Find where the given text appears and provide that cell's center as [x, y] coordinate. 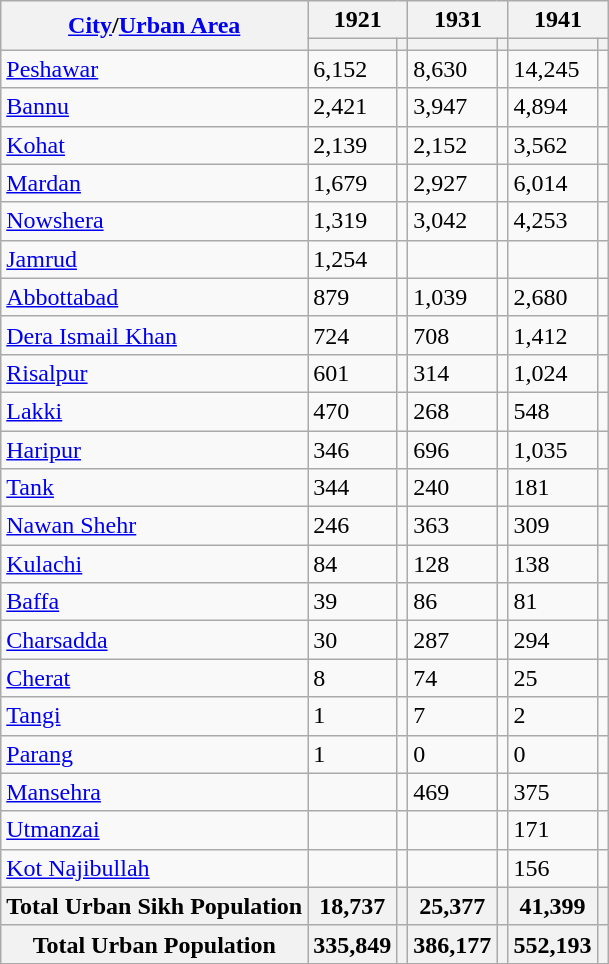
879 [352, 297]
2,152 [452, 145]
Tangi [154, 716]
156 [552, 868]
386,177 [452, 944]
601 [352, 373]
Tank [154, 488]
Haripur [154, 449]
470 [352, 411]
2,680 [552, 297]
30 [352, 640]
552,193 [552, 944]
Kulachi [154, 564]
696 [452, 449]
7 [452, 716]
335,849 [352, 944]
346 [352, 449]
344 [352, 488]
Kohat [154, 145]
3,562 [552, 145]
1,254 [352, 259]
Lakki [154, 411]
39 [352, 602]
25 [552, 678]
240 [452, 488]
Total Urban Population [154, 944]
4,894 [552, 107]
Bannu [154, 107]
1921 [358, 20]
Risalpur [154, 373]
268 [452, 411]
171 [552, 830]
128 [452, 564]
25,377 [452, 906]
2,139 [352, 145]
469 [452, 792]
287 [452, 640]
3,947 [452, 107]
Nowshera [154, 221]
74 [452, 678]
548 [552, 411]
724 [352, 335]
181 [552, 488]
363 [452, 526]
1,039 [452, 297]
2,421 [352, 107]
Dera Ismail Khan [154, 335]
18,737 [352, 906]
1,024 [552, 373]
Peshawar [154, 69]
Jamrud [154, 259]
1941 [558, 20]
Baffa [154, 602]
1,319 [352, 221]
1,679 [352, 183]
375 [552, 792]
708 [452, 335]
14,245 [552, 69]
Mansehra [154, 792]
1,412 [552, 335]
City/Urban Area [154, 26]
1,035 [552, 449]
Charsadda [154, 640]
8,630 [452, 69]
Cherat [154, 678]
Total Urban Sikh Population [154, 906]
Mardan [154, 183]
Abbottabad [154, 297]
Nawan Shehr [154, 526]
6,014 [552, 183]
81 [552, 602]
Utmanzai [154, 830]
3,042 [452, 221]
1931 [458, 20]
86 [452, 602]
294 [552, 640]
314 [452, 373]
2,927 [452, 183]
2 [552, 716]
4,253 [552, 221]
Kot Najibullah [154, 868]
8 [352, 678]
Parang [154, 754]
309 [552, 526]
84 [352, 564]
246 [352, 526]
138 [552, 564]
41,399 [552, 906]
6,152 [352, 69]
